Search for the cell housing the specified text and yield its [X, Y] center coordinate. 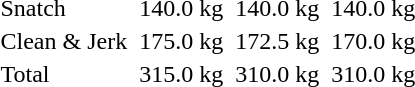
175.0 kg [182, 41]
172.5 kg [278, 41]
